Output the [x, y] coordinate of the center of the cell containing the given text.  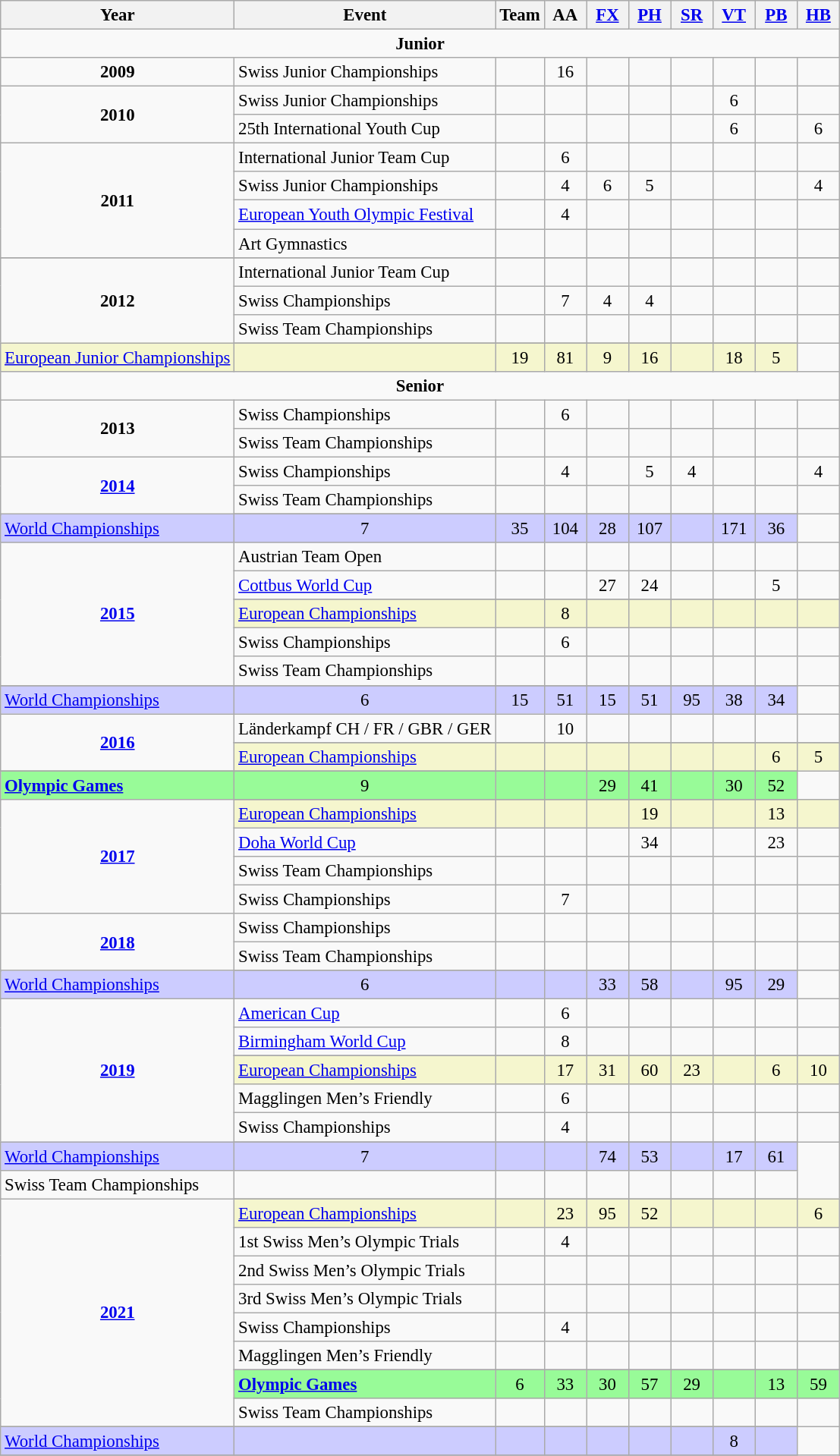
171 [734, 529]
58 [650, 985]
3rd Swiss Men’s Olympic Trials [365, 1299]
American Cup [365, 1014]
41 [650, 785]
European Junior Championships [118, 357]
2015 [118, 614]
25th International Youth Cup [365, 129]
2nd Swiss Men’s Olympic Trials [365, 1270]
Event [365, 15]
60 [650, 1071]
35 [520, 529]
61 [776, 1156]
2013 [118, 428]
SR [692, 15]
27 [608, 586]
HB [819, 15]
74 [608, 1156]
59 [819, 1384]
57 [650, 1384]
Senior [420, 386]
Junior [420, 44]
2016 [118, 742]
38 [734, 700]
2017 [118, 857]
2011 [118, 200]
2014 [118, 486]
2009 [118, 72]
Cottbus World Cup [365, 586]
2018 [118, 942]
Team [520, 15]
1st Swiss Men’s Olympic Trials [365, 1241]
Art Gymnastics [365, 244]
2010 [118, 115]
PB [776, 15]
Länderkampf CH / FR / GBR / GER [365, 728]
Austrian Team Open [365, 557]
Birmingham World Cup [365, 1042]
28 [608, 529]
VT [734, 15]
53 [650, 1156]
2012 [118, 300]
107 [650, 529]
FX [608, 15]
31 [608, 1071]
Doha World Cup [365, 842]
European Youth Olympic Festival [365, 215]
24 [650, 586]
36 [776, 529]
PH [650, 15]
2021 [118, 1313]
81 [565, 357]
104 [565, 529]
AA [565, 15]
Year [118, 15]
18 [734, 357]
2019 [118, 1071]
